Find where the given text appears and provide that cell's center as (x, y) coordinate. 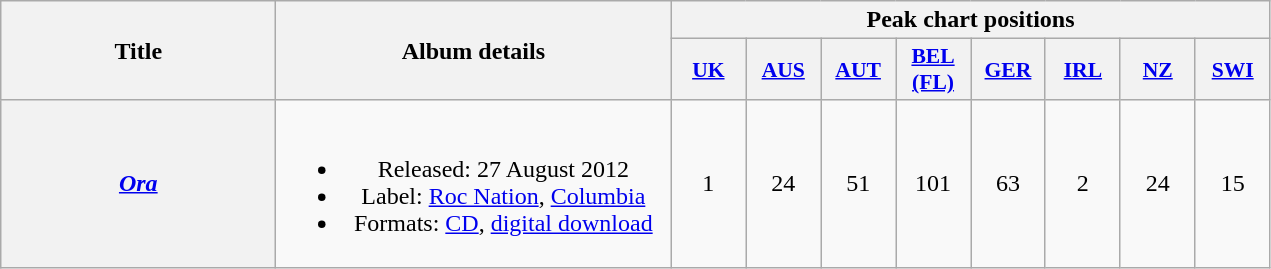
Title (138, 50)
Ora (138, 184)
15 (1232, 184)
Album details (474, 50)
1 (708, 184)
63 (1008, 184)
BEL(FL) (934, 70)
NZ (1158, 70)
51 (858, 184)
Peak chart positions (970, 20)
SWI (1232, 70)
GER (1008, 70)
AUT (858, 70)
UK (708, 70)
2 (1082, 184)
AUS (784, 70)
IRL (1082, 70)
101 (934, 184)
Released: 27 August 2012Label: Roc Nation, ColumbiaFormats: CD, digital download (474, 184)
